Determine the [X, Y] coordinate at the center of the cell enclosing the given text.  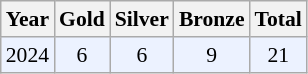
Year [28, 19]
2024 [28, 55]
Total [278, 19]
9 [212, 55]
Gold [82, 19]
21 [278, 55]
Silver [142, 19]
Bronze [212, 19]
